Identify which cell holds the provided text, then report its [X, Y] central coordinate. 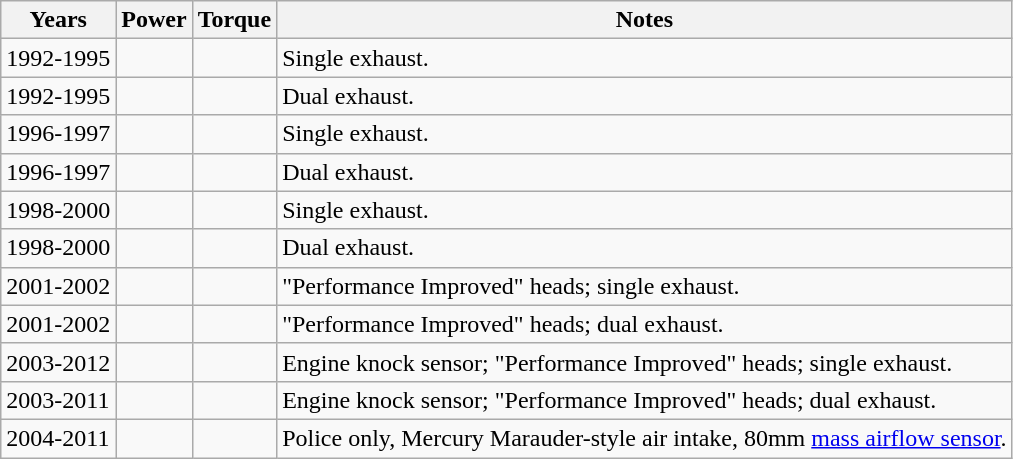
Engine knock sensor; "Performance Improved" heads; single exhaust. [645, 362]
Engine knock sensor; "Performance Improved" heads; dual exhaust. [645, 400]
Power [154, 20]
Notes [645, 20]
"Performance Improved" heads; single exhaust. [645, 286]
"Performance Improved" heads; dual exhaust. [645, 324]
Years [58, 20]
Torque [234, 20]
2003-2011 [58, 400]
2004-2011 [58, 438]
Police only, Mercury Marauder-style air intake, 80mm mass airflow sensor. [645, 438]
2003-2012 [58, 362]
